Detect which cell encompasses the target text, then output its (X, Y) center coordinate. 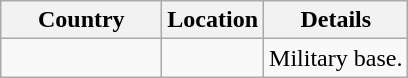
Location (213, 20)
Details (336, 20)
Country (82, 20)
Military base. (336, 58)
